Detect which cell encompasses the target text, then output its (x, y) center coordinate. 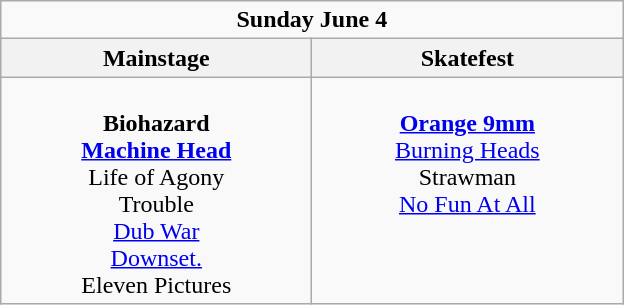
Mainstage (156, 58)
Orange 9mm Burning Heads Strawman No Fun At All (468, 190)
Biohazard Machine Head Life of Agony Trouble Dub War Downset. Eleven Pictures (156, 190)
Sunday June 4 (312, 20)
Skatefest (468, 58)
